Detect which cell encompasses the target text, then output its (x, y) center coordinate. 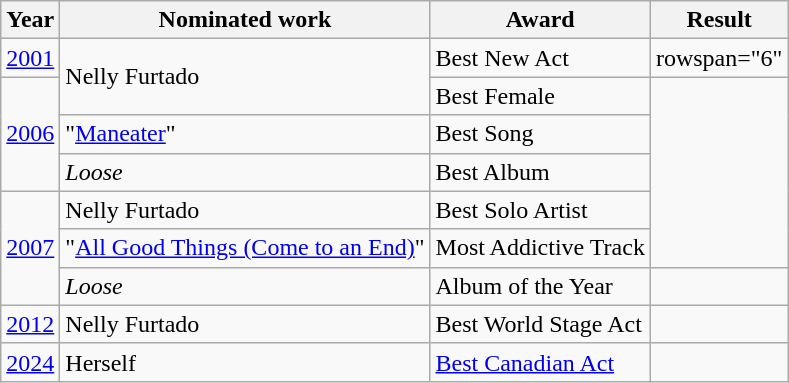
2007 (30, 248)
Best Solo Artist (540, 210)
Year (30, 20)
Best Album (540, 172)
Most Addictive Track (540, 248)
Nominated work (245, 20)
Best Song (540, 134)
Album of the Year (540, 286)
Best Female (540, 96)
2012 (30, 324)
Best World Stage Act (540, 324)
Award (540, 20)
rowspan="6" (719, 58)
2001 (30, 58)
2024 (30, 362)
Result (719, 20)
2006 (30, 134)
Best New Act (540, 58)
Best Canadian Act (540, 362)
"Maneater" (245, 134)
"All Good Things (Come to an End)" (245, 248)
Herself (245, 362)
